Extract the (X, Y) coordinate from the center of the cell holding the provided text.  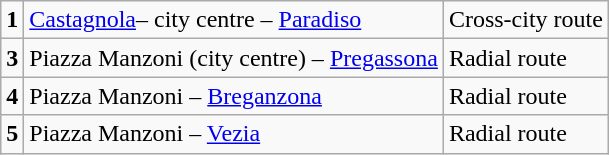
5 (12, 134)
4 (12, 96)
Piazza Manzoni – Vezia (234, 134)
1 (12, 20)
Piazza Manzoni (city centre) – Pregassona (234, 58)
3 (12, 58)
Castagnola– city centre – Paradiso (234, 20)
Piazza Manzoni – Breganzona (234, 96)
Cross-city route (526, 20)
